For the text-containing cell, return its midpoint in [X, Y] coordinate format. 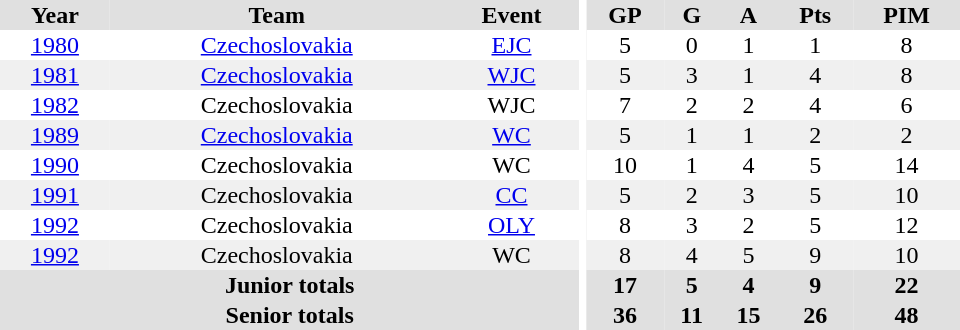
EJC [512, 45]
G [692, 15]
1989 [55, 135]
CC [512, 195]
22 [906, 285]
17 [625, 285]
15 [748, 315]
A [748, 15]
1990 [55, 165]
Senior totals [290, 315]
Event [512, 15]
Pts [816, 15]
1980 [55, 45]
Junior totals [290, 285]
Team [277, 15]
PIM [906, 15]
36 [625, 315]
11 [692, 315]
12 [906, 225]
7 [625, 105]
26 [816, 315]
14 [906, 165]
6 [906, 105]
1982 [55, 105]
GP [625, 15]
48 [906, 315]
1981 [55, 75]
Year [55, 15]
OLY [512, 225]
0 [692, 45]
1991 [55, 195]
